From the cell containing the given text, extract its center point as (X, Y) coordinate. 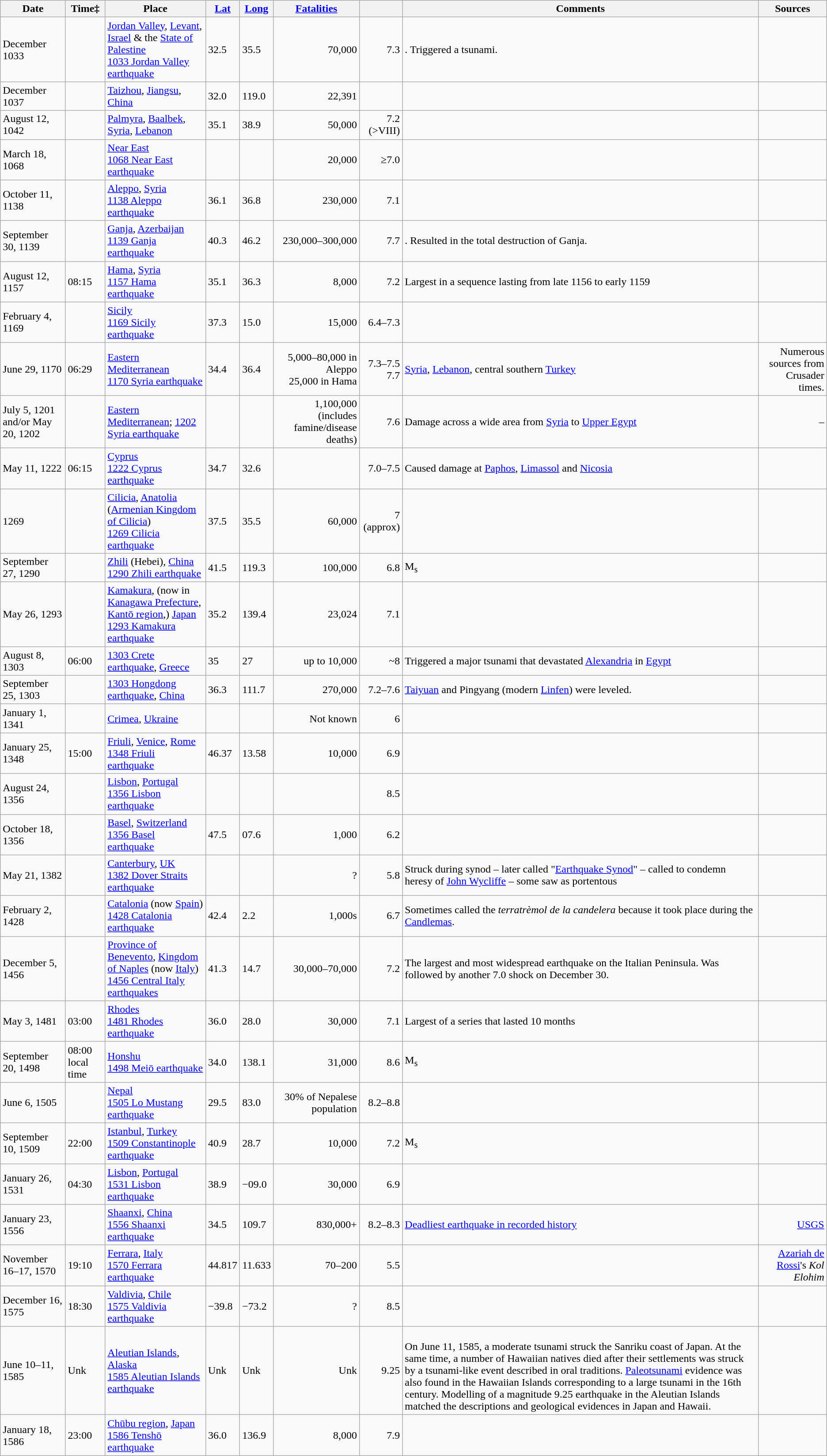
Damage across a wide area from Syria to Upper Egypt (580, 422)
28.7 (257, 1143)
Deadliest earthquake in recorded history (580, 1225)
1269 (33, 521)
13.58 (257, 753)
Basel, Switzerland1356 Basel earthquake (156, 835)
31,000 (316, 1062)
Kamakura, (now in Kanagawa Prefecture, Kantō region,) Japan1293 Kamakura earthquake (156, 614)
70,000 (316, 50)
9.25 (381, 1371)
June 29, 1170 (33, 369)
30% of Nepalese population (316, 1102)
Cilicia, Anatolia (Armenian Kingdom of Cilicia)1269 Cilicia earthquake (156, 521)
Canterbury, UK1382 Dover Straits earthquake (156, 875)
September 10, 1509 (33, 1143)
20,000 (316, 160)
40.3 (223, 241)
August 24, 1356 (33, 794)
January 26, 1531 (33, 1184)
June 10–11, 1585 (33, 1371)
270,000 (316, 690)
Catalonia (now Spain)1428 Catalonia earthquake (156, 916)
June 6, 1505 (33, 1102)
46.2 (257, 241)
34.7 (223, 468)
Zhili (Hebei), China1290 Zhili earthquake (156, 568)
7.7 (381, 241)
. Resulted in the total destruction of Ganja. (580, 241)
Lisbon, Portugal1356 Lisbon earthquake (156, 794)
Nepal1505 Lo Mustang earthquake (156, 1102)
Ganja, Azerbaijan1139 Ganja earthquake (156, 241)
−09.0 (257, 1184)
Shaanxi, China1556 Shaanxi earthquake (156, 1225)
February 4, 1169 (33, 322)
Largest of a series that lasted 10 months (580, 1021)
119.3 (257, 568)
Hama, Syria1157 Hama earthquake (156, 282)
27 (257, 661)
5,000–80,000 in Aleppo25,000 in Hama (316, 369)
−73.2 (257, 1306)
50,000 (316, 125)
830,000+ (316, 1225)
5.5 (381, 1265)
7.2 (>VIII) (381, 125)
14.7 (257, 968)
08:00 local time (85, 1062)
Caused damage at Paphos, Limassol and Nicosia (580, 468)
2.2 (257, 916)
September 20, 1498 (33, 1062)
19:10 (85, 1265)
Largest in a sequence lasting from late 1156 to early 1159 (580, 282)
7.3–7.57.7 (381, 369)
≥7.0 (381, 160)
35 (223, 661)
111.7 (257, 690)
September 27, 1290 (33, 568)
119.0 (257, 96)
December 1033 (33, 50)
109.7 (257, 1225)
Azariah de Rossi's Kol Elohim (793, 1265)
41.3 (223, 968)
January 1, 1341 (33, 719)
6.7 (381, 916)
34.5 (223, 1225)
36.8 (257, 200)
August 12, 1157 (33, 282)
6.2 (381, 835)
29.5 (223, 1102)
08:15 (85, 282)
August 8, 1303 (33, 661)
32.0 (223, 96)
7 (approx) (381, 521)
30,000–70,000 (316, 968)
04:30 (85, 1184)
– (793, 422)
34.0 (223, 1062)
Sicily1169 Sicily earthquake (156, 322)
7.3 (381, 50)
December 5, 1456 (33, 968)
11.633 (257, 1265)
15.0 (257, 322)
32.5 (223, 50)
138.1 (257, 1062)
230,000–300,000 (316, 241)
139.4 (257, 614)
06:15 (85, 468)
The largest and most widespread earthquake on the Italian Peninsula. Was followed by another 7.0 shock on December 30. (580, 968)
Lisbon, Portugal1531 Lisbon earthquake (156, 1184)
7.6 (381, 422)
8.2–8.8 (381, 1102)
1303 Hongdong earthquake, China (156, 690)
Not known (316, 719)
36.1 (223, 200)
34.4 (223, 369)
Honshu1498 Meiō earthquake (156, 1062)
January 25, 1348 (33, 753)
1,100,000 (includes famine/disease deaths) (316, 422)
8.6 (381, 1062)
23:00 (85, 1435)
September 30, 1139 (33, 241)
136.9 (257, 1435)
22:00 (85, 1143)
6.4–7.3 (381, 322)
230,000 (316, 200)
Ferrara, Italy1570 Ferrara earthquake (156, 1265)
22,391 (316, 96)
December 1037 (33, 96)
Friuli, Venice, Rome1348 Friuli earthquake (156, 753)
83.0 (257, 1102)
Istanbul, Turkey1509 Constantinople earthquake (156, 1143)
1303 Crete earthquake, Greece (156, 661)
47.5 (223, 835)
Lat (223, 9)
up to 10,000 (316, 661)
60,000 (316, 521)
32.6 (257, 468)
March 18, 1068 (33, 160)
Aleutian Islands, Alaska 1585 Aleutian Islands earthquake (156, 1371)
Taiyuan and Pingyang (modern Linfen) were leveled. (580, 690)
37.3 (223, 322)
December 16, 1575 (33, 1306)
Chūbu region, Japan 1586 Tenshō earthquake (156, 1435)
November 16–17, 1570 (33, 1265)
Cyprus1222 Cyprus earthquake (156, 468)
46.37 (223, 753)
July 5, 1201 and/or May 20, 1202 (33, 422)
Near East 1068 Near East earthquake (156, 160)
Triggered a major tsunami that devastated Alexandria in Egypt (580, 661)
January 18, 1586 (33, 1435)
15,000 (316, 322)
May 11, 1222 (33, 468)
Fatalities (316, 9)
5.8 (381, 875)
Sometimes called the terratrèmol de la candelera because it took place during the Candlemas. (580, 916)
44.817 (223, 1265)
~8 (381, 661)
Province of Benevento, Kingdom of Naples (now Italy)1456 Central Italy earthquakes (156, 968)
Place (156, 9)
September 25, 1303 (33, 690)
Eastern Mediterranean1170 Syria earthquake (156, 369)
37.5 (223, 521)
100,000 (316, 568)
August 12, 1042 (33, 125)
06:29 (85, 369)
Numerous sources from Crusader times. (793, 369)
Aleppo, Syria1138 Aleppo earthquake (156, 200)
40.9 (223, 1143)
6.8 (381, 568)
Crimea, Ukraine (156, 719)
January 23, 1556 (33, 1225)
8.2–8.3 (381, 1225)
Taizhou, Jiangsu, China (156, 96)
Valdivia, Chile1575 Valdivia earthquake (156, 1306)
−39.8 (223, 1306)
Struck during synod – later called "Earthquake Synod" – called to condemn heresy of John Wycliffe – some saw as portentous (580, 875)
28.0 (257, 1021)
18:30 (85, 1306)
May 21, 1382 (33, 875)
07.6 (257, 835)
6 (381, 719)
October 11, 1138 (33, 200)
Rhodes1481 Rhodes earthquake (156, 1021)
February 2, 1428 (33, 916)
Comments (580, 9)
Eastern Mediterranean; 1202 Syria earthquake (156, 422)
Time‡ (85, 9)
Jordan Valley, Levant, Israel & the State of Palestine1033 Jordan Valley earthquake (156, 50)
USGS (793, 1225)
36.4 (257, 369)
35.2 (223, 614)
May 3, 1481 (33, 1021)
. Triggered a tsunami. (580, 50)
Syria, Lebanon, central southern Turkey (580, 369)
Date (33, 9)
70–200 (316, 1265)
7.0–7.5 (381, 468)
15:00 (85, 753)
7.9 (381, 1435)
23,024 (316, 614)
May 26, 1293 (33, 614)
Long (257, 9)
41.5 (223, 568)
Palmyra, Baalbek, Syria, Lebanon (156, 125)
42.4 (223, 916)
1,000 (316, 835)
Sources (793, 9)
October 18, 1356 (33, 835)
06:00 (85, 661)
1,000s (316, 916)
03:00 (85, 1021)
7.2–7.6 (381, 690)
